Capture the cell that displays the provided text and extract its (x, y) central coordinate. 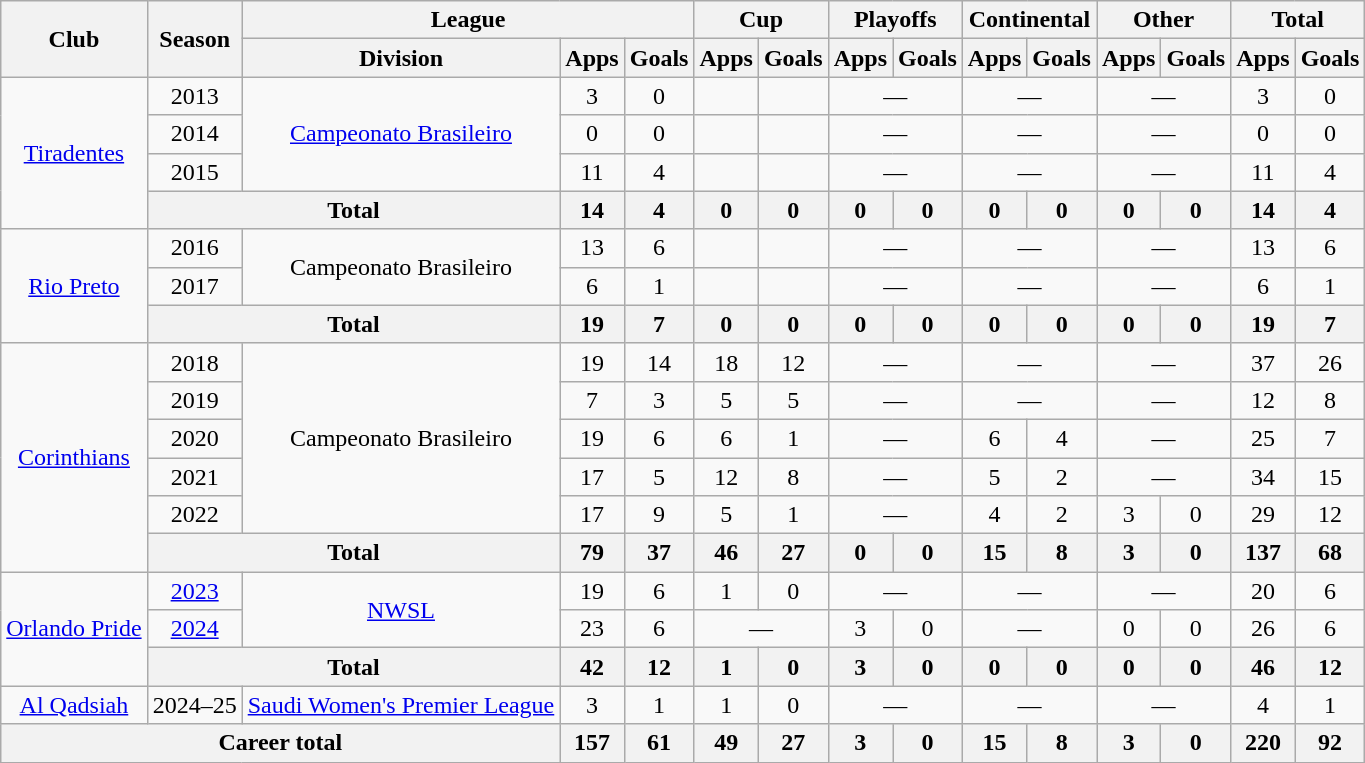
137 (1263, 553)
2015 (194, 172)
Rio Preto (74, 286)
NWSL (401, 610)
Career total (280, 743)
49 (726, 743)
2022 (194, 515)
220 (1263, 743)
Saudi Women's Premier League (401, 705)
61 (659, 743)
Corinthians (74, 457)
2020 (194, 438)
2023 (194, 591)
Tiradentes (74, 153)
79 (592, 553)
25 (1263, 438)
League (468, 20)
2013 (194, 96)
23 (592, 629)
20 (1263, 591)
42 (592, 667)
68 (1330, 553)
157 (592, 743)
Season (194, 39)
29 (1263, 515)
9 (659, 515)
Orlando Pride (74, 629)
34 (1263, 477)
2019 (194, 400)
92 (1330, 743)
Playoffs (895, 20)
Al Qadsiah (74, 705)
Division (401, 58)
2016 (194, 248)
2021 (194, 477)
2024 (194, 629)
2018 (194, 362)
2014 (194, 134)
18 (726, 362)
Continental (1029, 20)
Cup (761, 20)
2017 (194, 286)
Club (74, 39)
Other (1163, 20)
2024–25 (194, 705)
